Capture the cell that displays the provided text and extract its (X, Y) central coordinate. 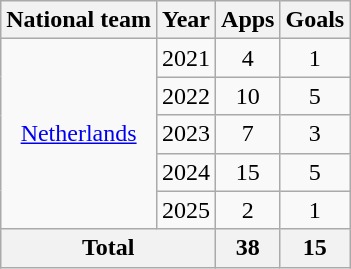
Apps (248, 20)
2025 (186, 210)
2024 (186, 172)
3 (315, 134)
10 (248, 96)
2021 (186, 58)
2022 (186, 96)
38 (248, 248)
4 (248, 58)
Goals (315, 20)
National team (79, 20)
2 (248, 210)
Year (186, 20)
Netherlands (79, 134)
Total (108, 248)
2023 (186, 134)
7 (248, 134)
